Capture the cell that displays the provided text and extract its [x, y] central coordinate. 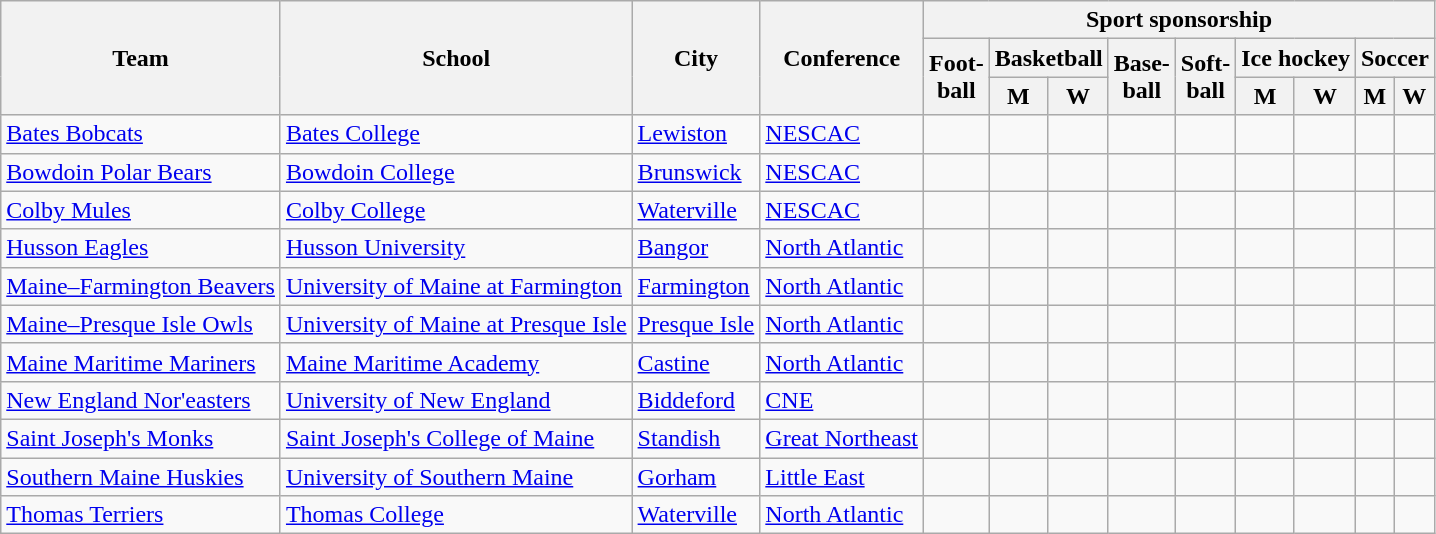
CNE [842, 400]
Foot-ball [956, 77]
Maine Maritime Academy [456, 362]
Conference [842, 58]
Castine [696, 362]
University of New England [456, 400]
University of Maine at Presque Isle [456, 324]
Maine–Presque Isle Owls [141, 324]
Great Northeast [842, 438]
Soccer [1394, 58]
School [456, 58]
Team [141, 58]
New England Nor'easters [141, 400]
Colby College [456, 210]
Saint Joseph's College of Maine [456, 438]
Soft-ball [1205, 77]
Biddeford [696, 400]
Farmington [696, 286]
City [696, 58]
Bates Bobcats [141, 134]
Saint Joseph's Monks [141, 438]
Standish [696, 438]
Thomas College [456, 515]
University of Maine at Farmington [456, 286]
Sport sponsorship [1178, 20]
Brunswick [696, 172]
Thomas Terriers [141, 515]
Gorham [696, 477]
Ice hockey [1296, 58]
Base-ball [1142, 77]
Husson University [456, 248]
Basketball [1048, 58]
Bowdoin Polar Bears [141, 172]
Bangor [696, 248]
Maine Maritime Mariners [141, 362]
Presque Isle [696, 324]
Husson Eagles [141, 248]
University of Southern Maine [456, 477]
Lewiston [696, 134]
Colby Mules [141, 210]
Maine–Farmington Beavers [141, 286]
Bowdoin College [456, 172]
Bates College [456, 134]
Southern Maine Huskies [141, 477]
Little East [842, 477]
